Determine the (x, y) coordinate at the center of the cell enclosing the given text.  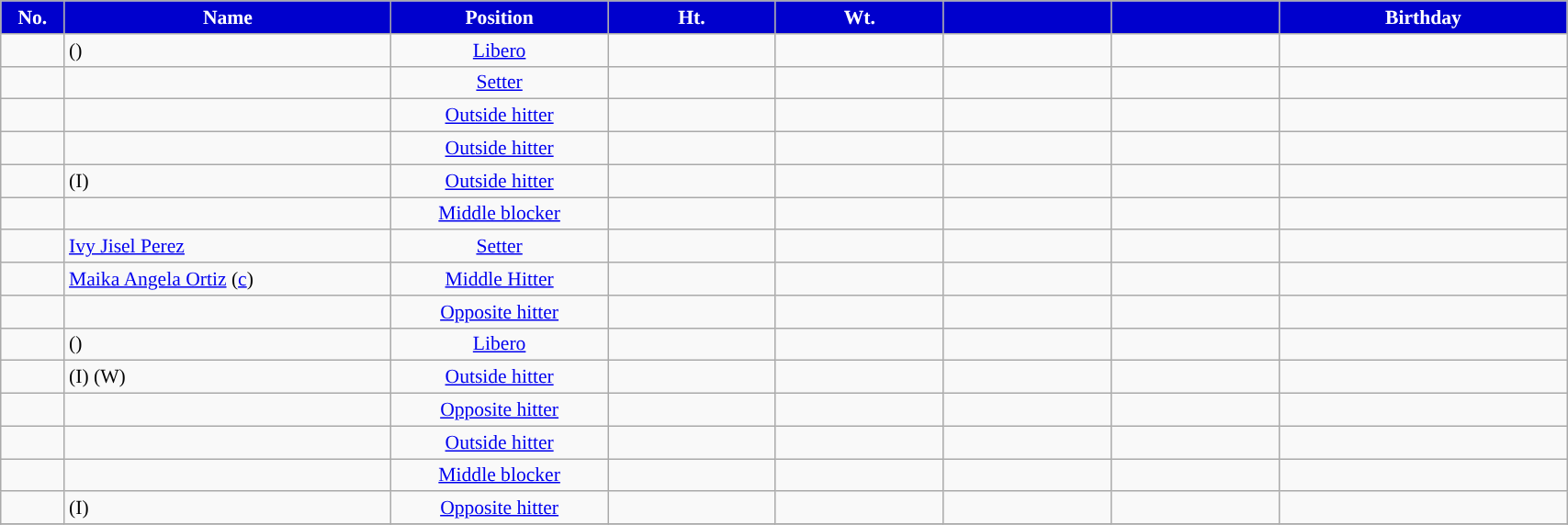
Ht. (693, 17)
No. (33, 17)
Position (500, 17)
(I) (W) (228, 377)
Birthday (1424, 17)
Name (228, 17)
Ivy Jisel Perez (228, 247)
Maika Angela Ortiz (c) (228, 279)
Middle Hitter (500, 279)
Wt. (860, 17)
